Detect which cell encompasses the target text, then output its [x, y] center coordinate. 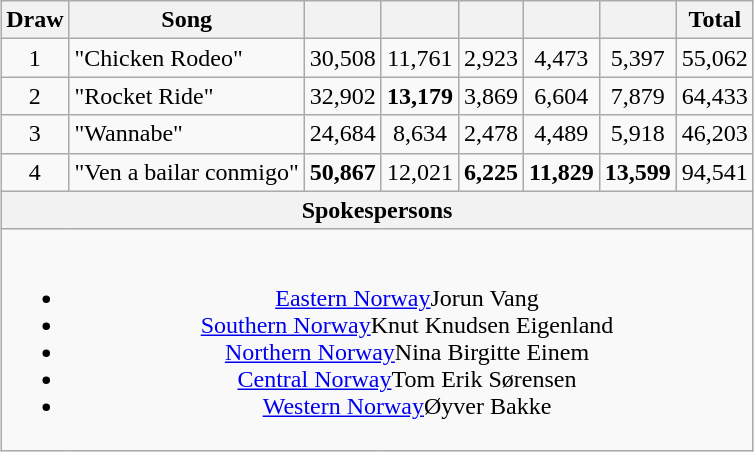
12,021 [420, 172]
94,541 [714, 172]
4 [35, 172]
"Rocket Ride" [186, 96]
4,489 [561, 134]
2,923 [490, 58]
2,478 [490, 134]
7,879 [638, 96]
46,203 [714, 134]
24,684 [342, 134]
Spokespersons [378, 210]
30,508 [342, 58]
13,599 [638, 172]
3,869 [490, 96]
Song [186, 20]
"Ven a bailar conmigo" [186, 172]
1 [35, 58]
5,397 [638, 58]
13,179 [420, 96]
5,918 [638, 134]
3 [35, 134]
32,902 [342, 96]
50,867 [342, 172]
6,225 [490, 172]
4,473 [561, 58]
11,829 [561, 172]
2 [35, 96]
64,433 [714, 96]
11,761 [420, 58]
55,062 [714, 58]
"Wannabe" [186, 134]
"Chicken Rodeo" [186, 58]
Draw [35, 20]
6,604 [561, 96]
8,634 [420, 134]
Total [714, 20]
